Extract the [X, Y] coordinate from the center of the cell holding the provided text.  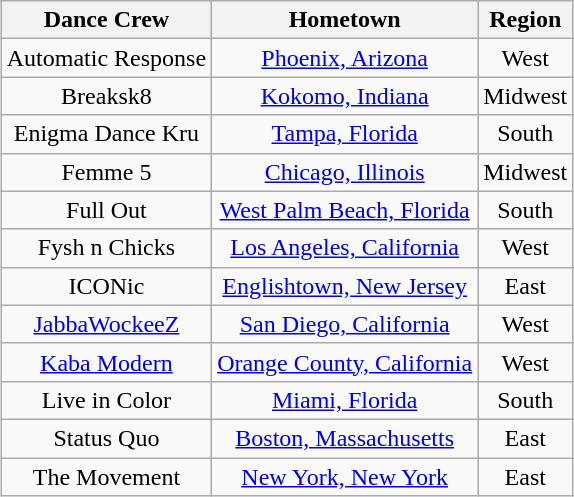
Femme 5 [106, 172]
Fysh n Chicks [106, 248]
Englishtown, New Jersey [345, 286]
Miami, Florida [345, 400]
San Diego, California [345, 324]
New York, New York [345, 477]
Breaksk8 [106, 96]
Full Out [106, 210]
Enigma Dance Kru [106, 134]
West Palm Beach, Florida [345, 210]
Region [526, 20]
Los Angeles, California [345, 248]
Phoenix, Arizona [345, 58]
Boston, Massachusetts [345, 438]
Live in Color [106, 400]
Orange County, California [345, 362]
Dance Crew [106, 20]
Status Quo [106, 438]
Kokomo, Indiana [345, 96]
ICONic [106, 286]
Kaba Modern [106, 362]
Tampa, Florida [345, 134]
JabbaWockeeZ [106, 324]
Automatic Response [106, 58]
Hometown [345, 20]
Chicago, Illinois [345, 172]
The Movement [106, 477]
